Pinpoint the cell where the given text exists, returning its (x, y) midpoint coordinate. 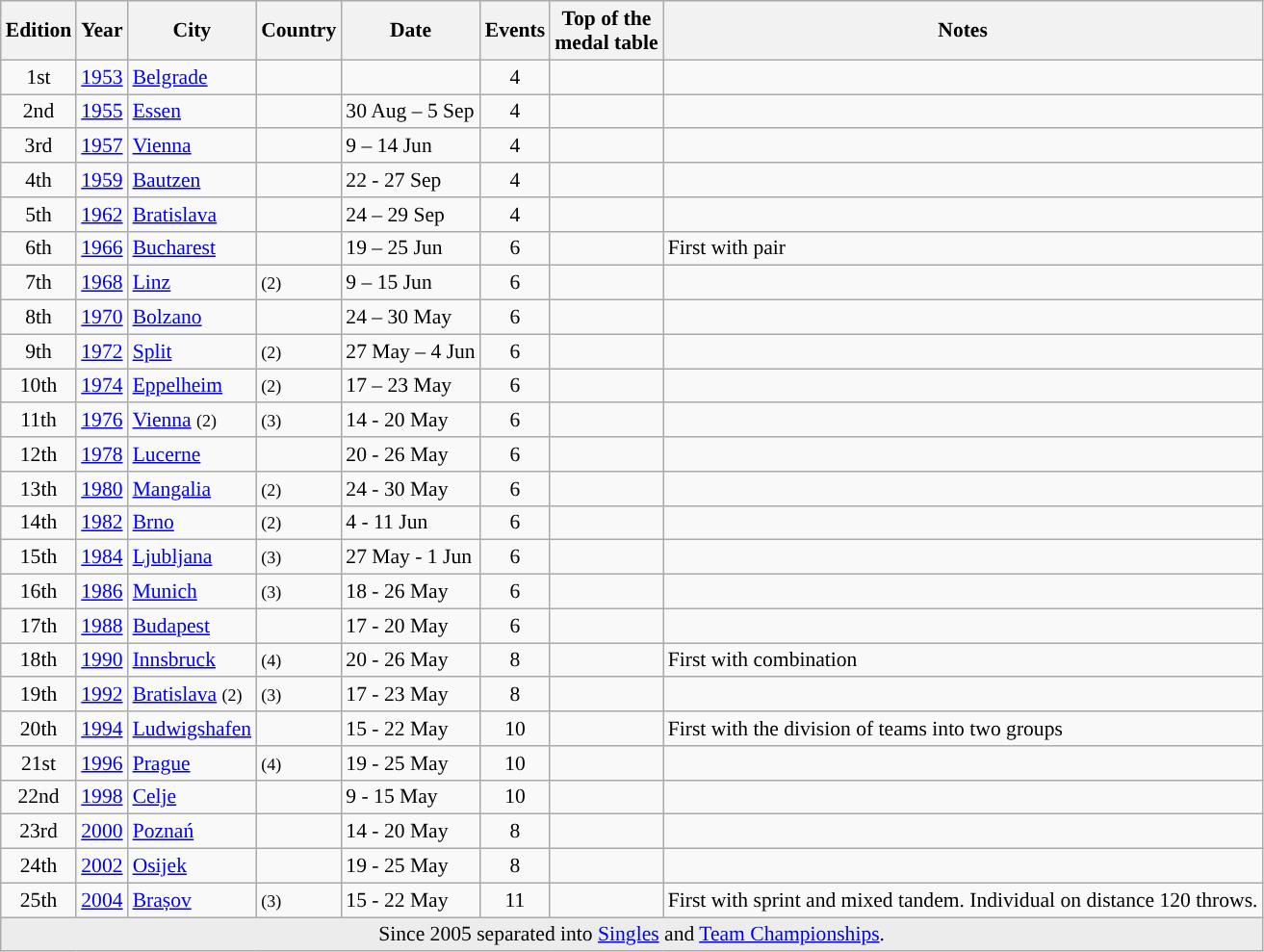
City (193, 31)
1998 (102, 797)
4 - 11 Jun (410, 523)
1974 (102, 386)
Top of themedal table (606, 31)
Mangalia (193, 489)
Bratislava (193, 215)
Poznań (193, 832)
First with the division of teams into two groups (963, 729)
25th (39, 900)
Bolzano (193, 318)
Since 2005 separated into Singles and Team Championships. (632, 935)
17 – 23 May (410, 386)
1996 (102, 763)
1957 (102, 146)
1953 (102, 77)
11th (39, 421)
24 – 30 May (410, 318)
1966 (102, 248)
Bucharest (193, 248)
6th (39, 248)
Year (102, 31)
27 May - 1 Jun (410, 557)
1978 (102, 454)
Essen (193, 112)
14th (39, 523)
1968 (102, 283)
22 - 27 Sep (410, 180)
9 - 15 May (410, 797)
23rd (39, 832)
17th (39, 626)
Country (298, 31)
4th (39, 180)
20th (39, 729)
8th (39, 318)
Eppelheim (193, 386)
1988 (102, 626)
17 - 20 May (410, 626)
1980 (102, 489)
Date (410, 31)
2002 (102, 866)
1994 (102, 729)
Vienna (193, 146)
Brașov (193, 900)
First with combination (963, 660)
3rd (39, 146)
9 – 15 Jun (410, 283)
13th (39, 489)
27 May – 4 Jun (410, 351)
22nd (39, 797)
Lucerne (193, 454)
1982 (102, 523)
1976 (102, 421)
Bautzen (193, 180)
Belgrade (193, 77)
24 – 29 Sep (410, 215)
Innsbruck (193, 660)
Osijek (193, 866)
16th (39, 592)
1984 (102, 557)
30 Aug – 5 Sep (410, 112)
1962 (102, 215)
9 – 14 Jun (410, 146)
First with pair (963, 248)
2004 (102, 900)
5th (39, 215)
10th (39, 386)
Brno (193, 523)
15th (39, 557)
Edition (39, 31)
1972 (102, 351)
1959 (102, 180)
1st (39, 77)
Bratislava (2) (193, 695)
7th (39, 283)
1955 (102, 112)
Ljubljana (193, 557)
21st (39, 763)
9th (39, 351)
1970 (102, 318)
1986 (102, 592)
19th (39, 695)
Prague (193, 763)
Events (515, 31)
18 - 26 May (410, 592)
Notes (963, 31)
Vienna (2) (193, 421)
1992 (102, 695)
11 (515, 900)
First with sprint and mixed tandem. Individual on distance 120 throws. (963, 900)
24th (39, 866)
Ludwigshafen (193, 729)
2000 (102, 832)
Celje (193, 797)
Munich (193, 592)
17 - 23 May (410, 695)
24 - 30 May (410, 489)
Linz (193, 283)
18th (39, 660)
2nd (39, 112)
Budapest (193, 626)
1990 (102, 660)
Split (193, 351)
12th (39, 454)
19 – 25 Jun (410, 248)
